Search for the cell housing the specified text and yield its (x, y) center coordinate. 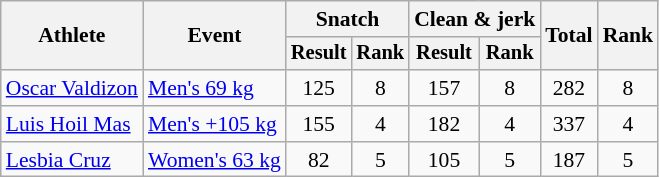
Men's 69 kg (214, 88)
125 (319, 88)
155 (319, 124)
Snatch (348, 19)
282 (568, 88)
Athlete (72, 36)
Oscar Valdizon (72, 88)
157 (444, 88)
Luis Hoil Mas (72, 124)
182 (444, 124)
Event (214, 36)
Total (568, 36)
Men's +105 kg (214, 124)
337 (568, 124)
Clean & jerk (474, 19)
